Identify which cell holds the provided text, then report its [X, Y] central coordinate. 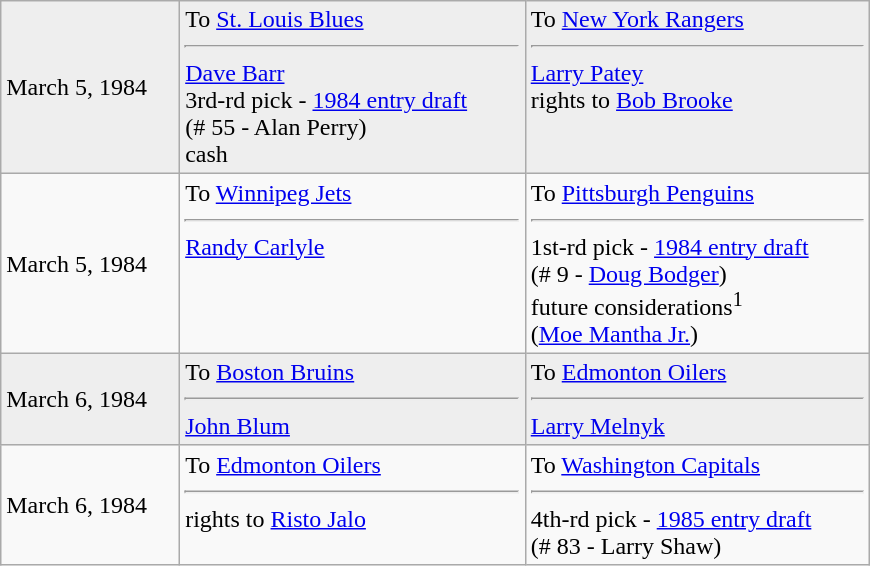
To Boston BruinsJohn Blum [353, 399]
To Edmonton Oilersrights to Risto Jalo [353, 504]
To New York RangersLarry Pateyrights to Bob Brooke [697, 88]
To Washington Capitals4th-rd pick - 1985 entry draft(# 83 - Larry Shaw) [697, 504]
To Edmonton OilersLarry Melnyk [697, 399]
To St. Louis BluesDave Barr3rd-rd pick - 1984 entry draft(# 55 - Alan Perry)cash [353, 88]
To Winnipeg JetsRandy Carlyle [353, 264]
To Pittsburgh Penguins1st-rd pick - 1984 entry draft(# 9 - Doug Bodger)future considerations1(Moe Mantha Jr.) [697, 264]
